Provide the [X, Y] coordinate of the cell's center where the given text is located.  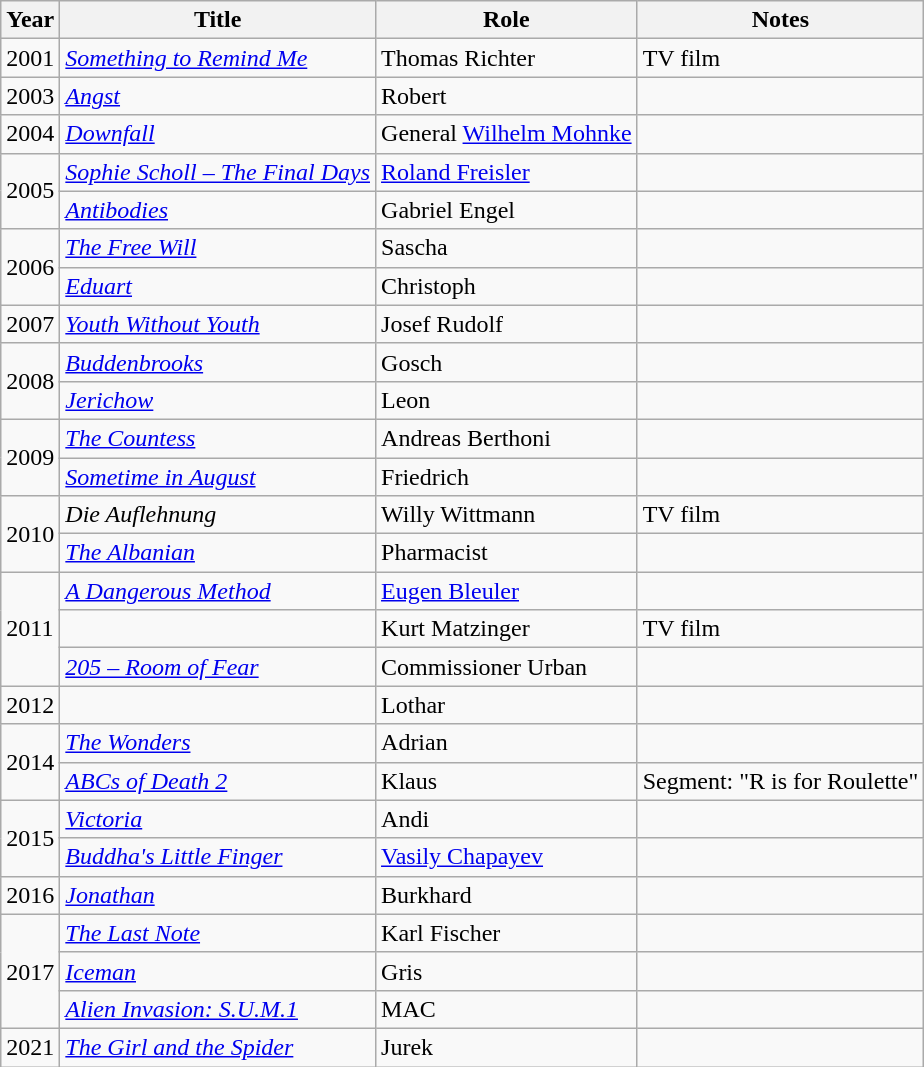
Eugen Bleuler [507, 591]
Antibodies [218, 210]
Sometime in August [218, 477]
The Free Will [218, 248]
Leon [507, 400]
Gosch [507, 362]
2006 [30, 267]
Eduart [218, 286]
Alien Invasion: S.U.M.1 [218, 1009]
2009 [30, 457]
ABCs of Death 2 [218, 781]
Something to Remind Me [218, 58]
Burkhard [507, 895]
The Wonders [218, 743]
Klaus [507, 781]
2010 [30, 534]
The Girl and the Spider [218, 1047]
Buddenbrooks [218, 362]
Angst [218, 96]
Sophie Scholl – The Final Days [218, 172]
Sascha [507, 248]
Josef Rudolf [507, 324]
Die Auflehnung [218, 515]
Friedrich [507, 477]
2001 [30, 58]
Downfall [218, 134]
Willy Wittmann [507, 515]
Christoph [507, 286]
2004 [30, 134]
Segment: "R is for Roulette" [780, 781]
Thomas Richter [507, 58]
Victoria [218, 819]
Jonathan [218, 895]
Andi [507, 819]
2008 [30, 381]
Lothar [507, 705]
2014 [30, 762]
Vasily Chapayev [507, 857]
Notes [780, 20]
Robert [507, 96]
2007 [30, 324]
Role [507, 20]
A Dangerous Method [218, 591]
2015 [30, 838]
The Countess [218, 438]
Kurt Matzinger [507, 629]
205 – Room of Fear [218, 667]
Jurek [507, 1047]
2012 [30, 705]
Title [218, 20]
The Albanian [218, 553]
Andreas Berthoni [507, 438]
Youth Without Youth [218, 324]
2005 [30, 191]
2003 [30, 96]
MAC [507, 1009]
2017 [30, 971]
2016 [30, 895]
Pharmacist [507, 553]
Karl Fischer [507, 933]
Buddha's Little Finger [218, 857]
Jerichow [218, 400]
Gris [507, 971]
2021 [30, 1047]
Iceman [218, 971]
Adrian [507, 743]
Gabriel Engel [507, 210]
Year [30, 20]
2011 [30, 629]
Commissioner Urban [507, 667]
General Wilhelm Mohnke [507, 134]
The Last Note [218, 933]
Roland Freisler [507, 172]
